Scan for the cell matching the given text and deliver its [x, y] coordinate at center. 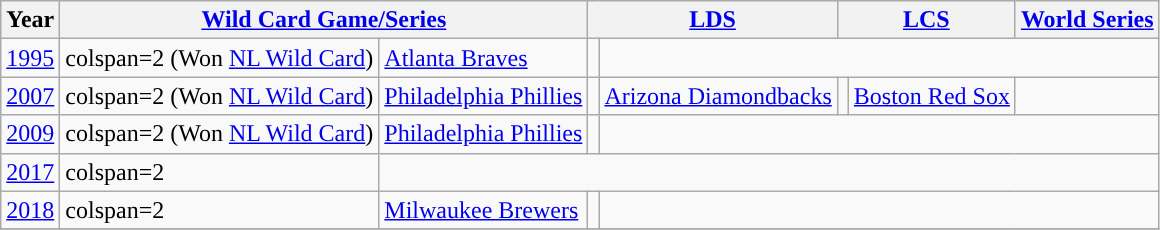
LCS [926, 20]
Arizona Diamondbacks [718, 96]
2007 [30, 96]
LDS [712, 20]
Milwaukee Brewers [484, 210]
Boston Red Sox [932, 96]
2017 [30, 172]
Atlanta Braves [484, 58]
2009 [30, 134]
1995 [30, 58]
World Series [1087, 20]
2018 [30, 210]
Wild Card Game/Series [324, 20]
Year [30, 20]
